Capture the cell that displays the provided text and extract its [X, Y] central coordinate. 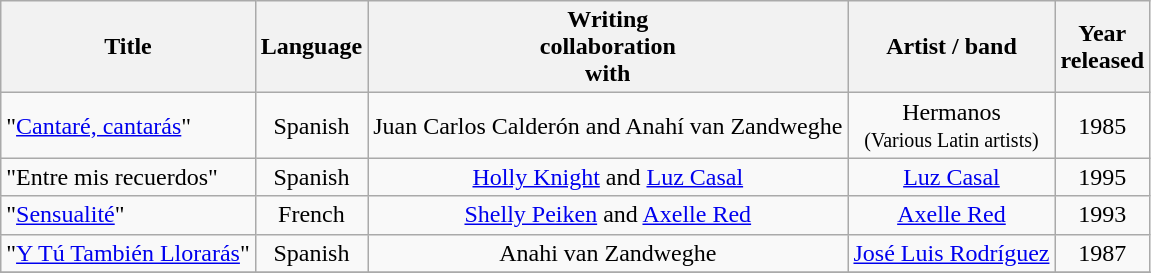
1985 [1102, 126]
Luz Casal [952, 177]
"Cantaré, cantarás" [128, 126]
1987 [1102, 253]
Anahi van Zandweghe [608, 253]
Hermanos (Various Latin artists) [952, 126]
Language [311, 47]
"Y Tú También Llorarás" [128, 253]
Axelle Red [952, 215]
Yearreleased [1102, 47]
"Sensualité" [128, 215]
Holly Knight and Luz Casal [608, 177]
1993 [1102, 215]
José Luis Rodríguez [952, 253]
Artist / band [952, 47]
Shelly Peiken and Axelle Red [608, 215]
1995 [1102, 177]
Writing collaboration with [608, 47]
Juan Carlos Calderón and Anahí van Zandweghe [608, 126]
"Entre mis recuerdos" [128, 177]
Title [128, 47]
French [311, 215]
